Provide the (X, Y) coordinate of the cell's center where the given text is located.  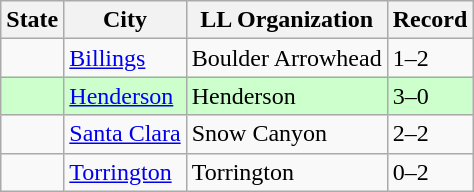
State (32, 20)
Record (430, 20)
LL Organization (286, 20)
Snow Canyon (286, 134)
City (125, 20)
2–2 (430, 134)
1–2 (430, 58)
Boulder Arrowhead (286, 58)
Billings (125, 58)
3–0 (430, 96)
0–2 (430, 172)
Santa Clara (125, 134)
